From the cell containing the given text, extract its center point as [x, y] coordinate. 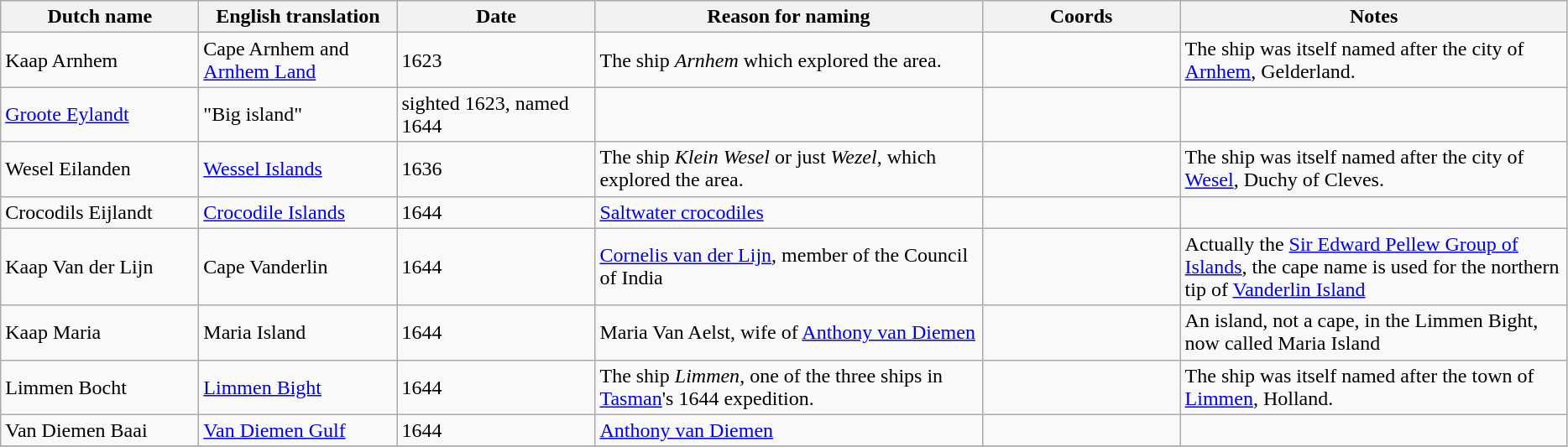
Groote Eylandt [100, 114]
Maria Island [298, 332]
Saltwater crocodiles [789, 212]
"Big island" [298, 114]
Date [496, 17]
Van Diemen Gulf [298, 430]
Crocodils Eijlandt [100, 212]
Coords [1081, 17]
The ship was itself named after the city of Wesel, Duchy of Cleves. [1373, 169]
1623 [496, 60]
Limmen Bight [298, 387]
The ship Klein Wesel or just Wezel, which explored the area. [789, 169]
Anthony van Diemen [789, 430]
Dutch name [100, 17]
Wesel Eilanden [100, 169]
Van Diemen Baai [100, 430]
Maria Van Aelst, wife of Anthony van Diemen [789, 332]
Kaap Van der Lijn [100, 267]
Cape Vanderlin [298, 267]
Actually the Sir Edward Pellew Group of Islands, the cape name is used for the northern tip of Vanderlin Island [1373, 267]
An island, not a cape, in the Limmen Bight, now called Maria Island [1373, 332]
Notes [1373, 17]
Limmen Bocht [100, 387]
1636 [496, 169]
Cape Arnhem and Arnhem Land [298, 60]
The ship was itself named after the town of Limmen, Holland. [1373, 387]
The ship was itself named after the city of Arnhem, Gelderland. [1373, 60]
Crocodile Islands [298, 212]
sighted 1623, named 1644 [496, 114]
Kaap Arnhem [100, 60]
Wessel Islands [298, 169]
Reason for naming [789, 17]
The ship Arnhem which explored the area. [789, 60]
Cornelis van der Lijn, member of the Council of India [789, 267]
English translation [298, 17]
The ship Limmen, one of the three ships in Tasman's 1644 expedition. [789, 387]
Kaap Maria [100, 332]
